Capture the cell that displays the provided text and extract its (X, Y) central coordinate. 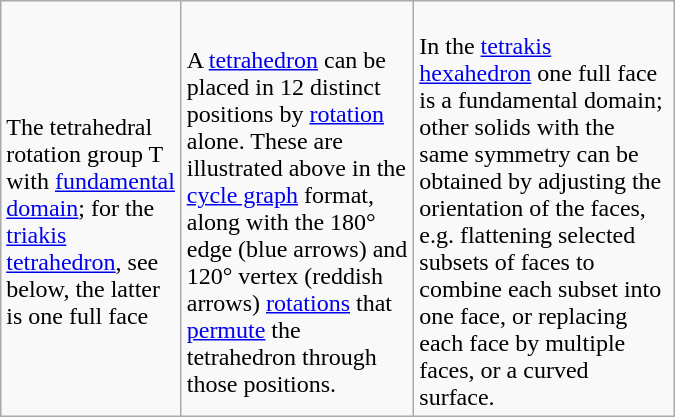
The tetrahedral rotation group T with fundamental domain; for the triakis tetrahedron, see below, the latter is one full face (91, 209)
